Scan for the cell matching the given text and deliver its [X, Y] coordinate at center. 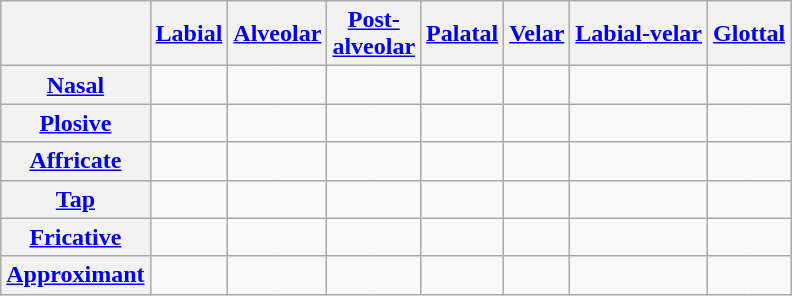
Labial-velar [639, 34]
Post-alveolar [374, 34]
Plosive [76, 123]
Palatal [462, 34]
Nasal [76, 85]
Fricative [76, 237]
Affricate [76, 161]
Velar [537, 34]
Approximant [76, 275]
Labial [189, 34]
Glottal [750, 34]
Tap [76, 199]
Alveolar [278, 34]
